Capture the cell that displays the provided text and extract its [X, Y] central coordinate. 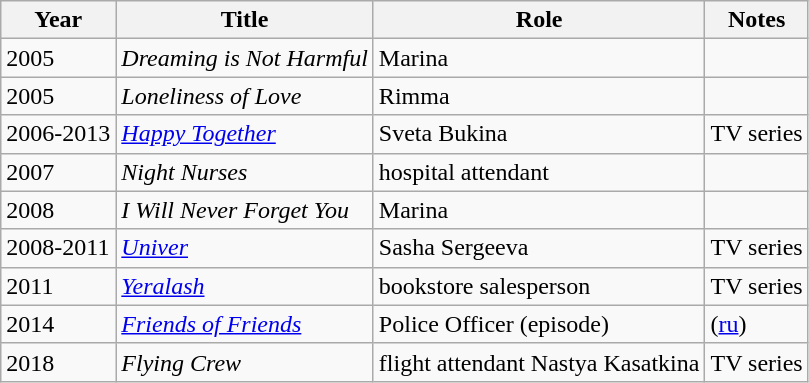
Sasha Sergeeva [539, 248]
flight attendant Nastya Kasatkina [539, 362]
2011 [58, 286]
Rimma [539, 96]
Police Officer (episode) [539, 324]
I Will Never Forget You [245, 210]
Year [58, 20]
Flying Crew [245, 362]
Sveta Bukina [539, 134]
Night Nurses [245, 172]
2018 [58, 362]
2014 [58, 324]
Univer [245, 248]
Loneliness of Love [245, 96]
2008 [58, 210]
hospital attendant [539, 172]
Friends of Friends [245, 324]
Happy Together [245, 134]
Yeralash [245, 286]
Role [539, 20]
Notes [756, 20]
Dreaming is Not Harmful [245, 58]
bookstore salesperson [539, 286]
2008-2011 [58, 248]
2006-2013 [58, 134]
Title [245, 20]
2007 [58, 172]
(ru) [756, 324]
